Provide the (x, y) coordinate of the cell's center where the given text is located.  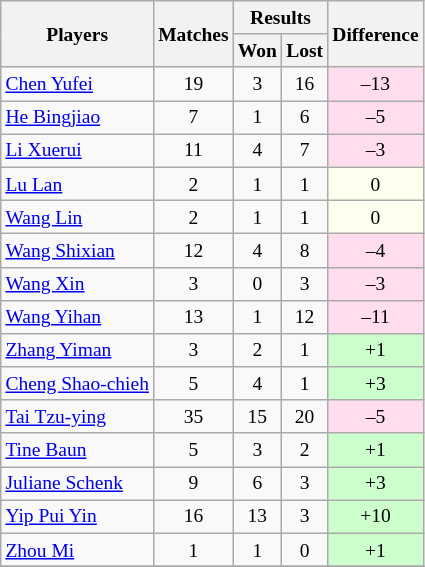
Wang Xin (78, 284)
Chen Yufei (78, 84)
Lost (305, 50)
Matches (194, 34)
–11 (376, 316)
–4 (376, 250)
Wang Lin (78, 216)
Tine Baun (78, 450)
Players (78, 34)
20 (305, 416)
–13 (376, 84)
+10 (376, 516)
19 (194, 84)
Wang Shixian (78, 250)
11 (194, 150)
Difference (376, 34)
Tai Tzu-ying (78, 416)
Zhou Mi (78, 550)
Zhang Yiman (78, 350)
9 (194, 484)
Cheng Shao-chieh (78, 384)
Won (257, 50)
He Bingjiao (78, 118)
15 (257, 416)
Results (280, 18)
Wang Yihan (78, 316)
Yip Pui Yin (78, 516)
35 (194, 416)
Li Xuerui (78, 150)
8 (305, 250)
Juliane Schenk (78, 484)
Lu Lan (78, 184)
